Detect which cell encompasses the target text, then output its (x, y) center coordinate. 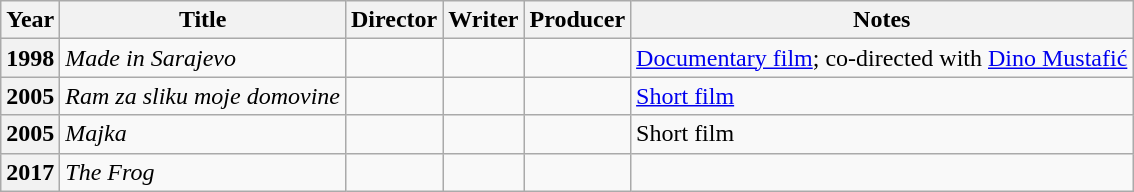
Notes (882, 20)
Producer (578, 20)
2017 (30, 172)
Majka (203, 134)
Ram za sliku moje domovine (203, 96)
Documentary film; co-directed with Dino Mustafić (882, 58)
Director (394, 20)
The Frog (203, 172)
Writer (484, 20)
Title (203, 20)
1998 (30, 58)
Made in Sarajevo (203, 58)
Year (30, 20)
